Scan for the cell matching the given text and deliver its (x, y) coordinate at center. 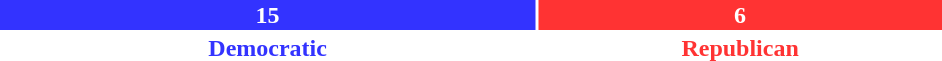
15 (268, 15)
6 (740, 15)
